Output the [x, y] coordinate of the center of the cell containing the given text.  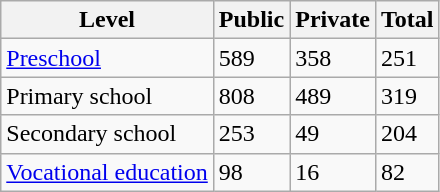
Primary school [108, 96]
16 [333, 172]
489 [333, 96]
Private [333, 20]
82 [407, 172]
204 [407, 134]
98 [251, 172]
319 [407, 96]
49 [333, 134]
Level [108, 20]
251 [407, 58]
Public [251, 20]
589 [251, 58]
Vocational education [108, 172]
253 [251, 134]
Total [407, 20]
808 [251, 96]
Secondary school [108, 134]
Preschool [108, 58]
358 [333, 58]
